Identify which cell holds the provided text, then report its [x, y] central coordinate. 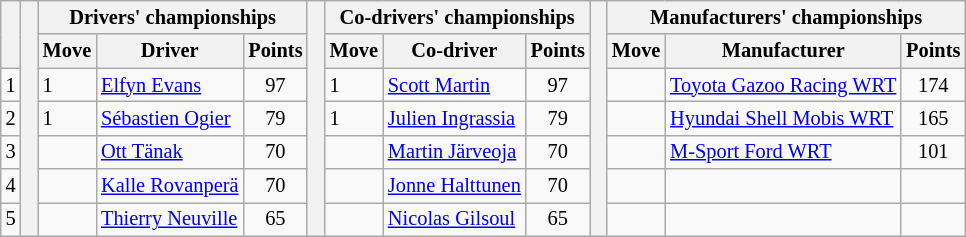
Toyota Gazoo Racing WRT [783, 85]
Scott Martin [454, 85]
Manufacturers' championships [786, 17]
Co-drivers' championships [458, 17]
Martin Järveoja [454, 152]
2 [11, 118]
Kalle Rovanperä [170, 186]
174 [933, 85]
4 [11, 186]
Ott Tänak [170, 152]
M-Sport Ford WRT [783, 152]
Thierry Neuville [170, 219]
Drivers' championships [173, 17]
Sébastien Ogier [170, 118]
3 [11, 152]
Julien Ingrassia [454, 118]
Elfyn Evans [170, 85]
Co-driver [454, 51]
Manufacturer [783, 51]
Driver [170, 51]
165 [933, 118]
5 [11, 219]
Hyundai Shell Mobis WRT [783, 118]
101 [933, 152]
Jonne Halttunen [454, 186]
Nicolas Gilsoul [454, 219]
